Output the [X, Y] coordinate of the center of the cell containing the given text.  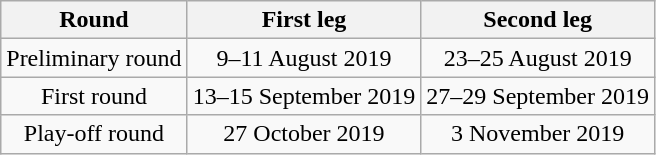
27–29 September 2019 [538, 96]
3 November 2019 [538, 134]
First leg [304, 20]
Preliminary round [94, 58]
13–15 September 2019 [304, 96]
Second leg [538, 20]
Play-off round [94, 134]
23–25 August 2019 [538, 58]
First round [94, 96]
9–11 August 2019 [304, 58]
27 October 2019 [304, 134]
Round [94, 20]
